Find where the given text appears and provide that cell's center as (x, y) coordinate. 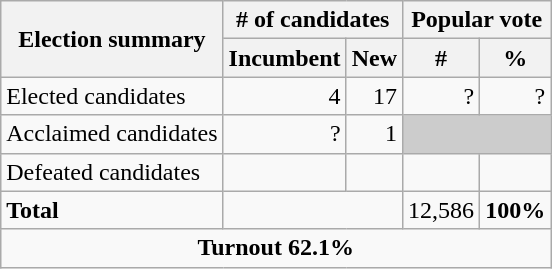
Acclaimed candidates (112, 134)
# of candidates (312, 20)
Popular vote (477, 20)
# (442, 58)
12,586 (442, 210)
Defeated candidates (112, 172)
Elected candidates (112, 96)
17 (374, 96)
New (374, 58)
Total (112, 210)
Incumbent (284, 58)
4 (284, 96)
% (516, 58)
Election summary (112, 39)
1 (374, 134)
100% (516, 210)
Turnout 62.1% (276, 248)
